Provide the [x, y] coordinate of the cell's center where the given text is located.  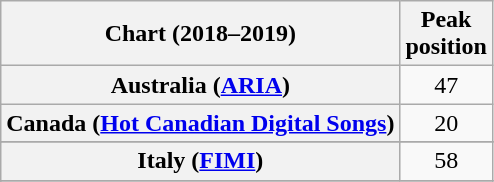
Chart (2018–2019) [200, 34]
Australia (ARIA) [200, 85]
Peakposition [446, 34]
Italy (FIMI) [200, 161]
Canada (Hot Canadian Digital Songs) [200, 123]
20 [446, 123]
47 [446, 85]
58 [446, 161]
